Return the [x, y] coordinate for the center point of the cell that contains the specified text.  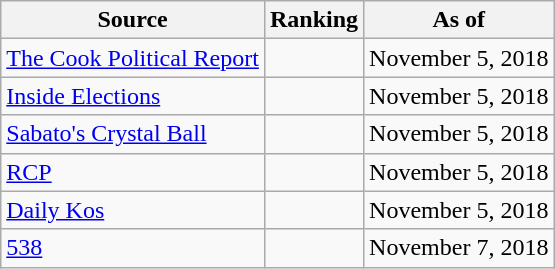
Source [133, 20]
RCP [133, 172]
Sabato's Crystal Ball [133, 134]
The Cook Political Report [133, 58]
538 [133, 248]
November 7, 2018 [459, 248]
Ranking [314, 20]
Inside Elections [133, 96]
As of [459, 20]
Daily Kos [133, 210]
